Output the (X, Y) coordinate of the center of the cell containing the given text.  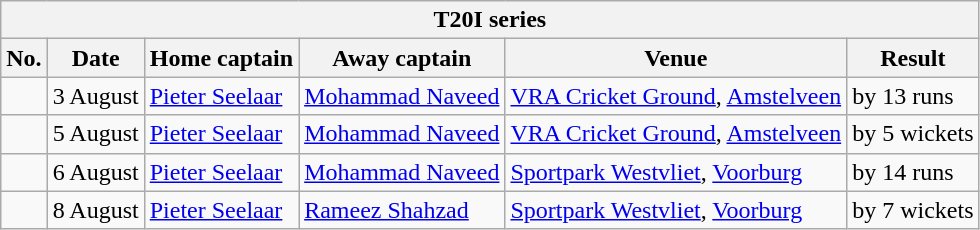
Home captain (221, 58)
Rameez Shahzad (402, 210)
by 7 wickets (913, 210)
6 August (96, 172)
No. (24, 58)
Venue (676, 58)
8 August (96, 210)
by 13 runs (913, 96)
by 14 runs (913, 172)
Away captain (402, 58)
Result (913, 58)
by 5 wickets (913, 134)
5 August (96, 134)
T20I series (490, 20)
Date (96, 58)
3 August (96, 96)
